Return [X, Y] of the center of cell containing provided text 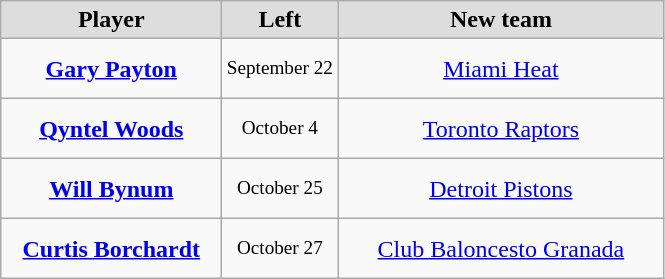
October 27 [280, 249]
Curtis Borchardt [112, 249]
October 25 [280, 189]
Qyntel Woods [112, 129]
Left [280, 20]
Club Baloncesto Granada [501, 249]
September 22 [280, 69]
Player [112, 20]
Toronto Raptors [501, 129]
New team [501, 20]
Detroit Pistons [501, 189]
Will Bynum [112, 189]
October 4 [280, 129]
Miami Heat [501, 69]
Gary Payton [112, 69]
